Search for the cell housing the specified text and yield its (X, Y) center coordinate. 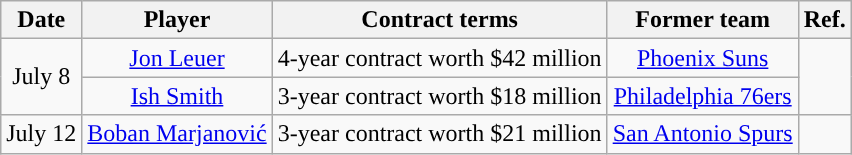
Boban Marjanović (177, 134)
Jon Leuer (177, 58)
4-year contract worth $42 million (440, 58)
Ref. (824, 20)
Contract terms (440, 20)
3-year contract worth $18 million (440, 96)
Ish Smith (177, 96)
Philadelphia 76ers (702, 96)
July 12 (42, 134)
Phoenix Suns (702, 58)
July 8 (42, 77)
Date (42, 20)
Player (177, 20)
3-year contract worth $21 million (440, 134)
Former team (702, 20)
San Antonio Spurs (702, 134)
